Pinpoint the cell where the given text exists, returning its [x, y] midpoint coordinate. 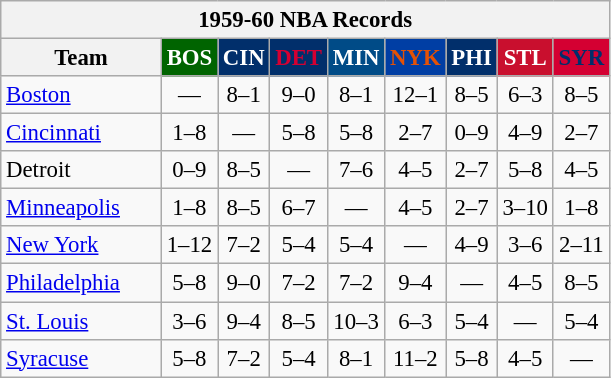
St. Louis [82, 321]
Detroit [82, 170]
Minneapolis [82, 208]
1959-60 NBA Records [306, 20]
NYK [416, 58]
12–1 [416, 95]
BOS [189, 58]
10–3 [356, 321]
3–10 [525, 208]
7–6 [356, 170]
11–2 [416, 358]
PHI [472, 58]
6–7 [298, 208]
CIN [244, 58]
MIN [356, 58]
Philadelphia [82, 283]
SYR [581, 58]
Team [82, 58]
1–12 [189, 245]
STL [525, 58]
DET [298, 58]
Cincinnati [82, 133]
Syracuse [82, 358]
New York [82, 245]
Boston [82, 95]
2–11 [581, 245]
